From the cell containing the given text, extract its center point as (x, y) coordinate. 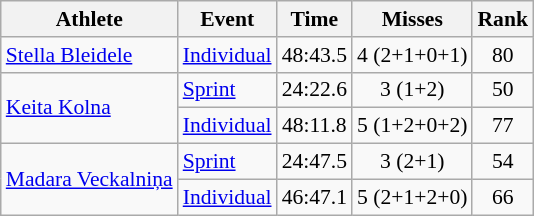
66 (502, 197)
Event (228, 19)
48:43.5 (314, 55)
54 (502, 162)
Keita Kolna (90, 108)
Rank (502, 19)
5 (2+1+2+0) (412, 197)
4 (2+1+0+1) (412, 55)
24:47.5 (314, 162)
48:11.8 (314, 126)
Misses (412, 19)
Madara Veckalniņa (90, 180)
Time (314, 19)
3 (1+2) (412, 90)
77 (502, 126)
50 (502, 90)
Stella Bleidele (90, 55)
5 (1+2+0+2) (412, 126)
3 (2+1) (412, 162)
Athlete (90, 19)
46:47.1 (314, 197)
80 (502, 55)
24:22.6 (314, 90)
